For the text-containing cell, return its midpoint in (X, Y) coordinate format. 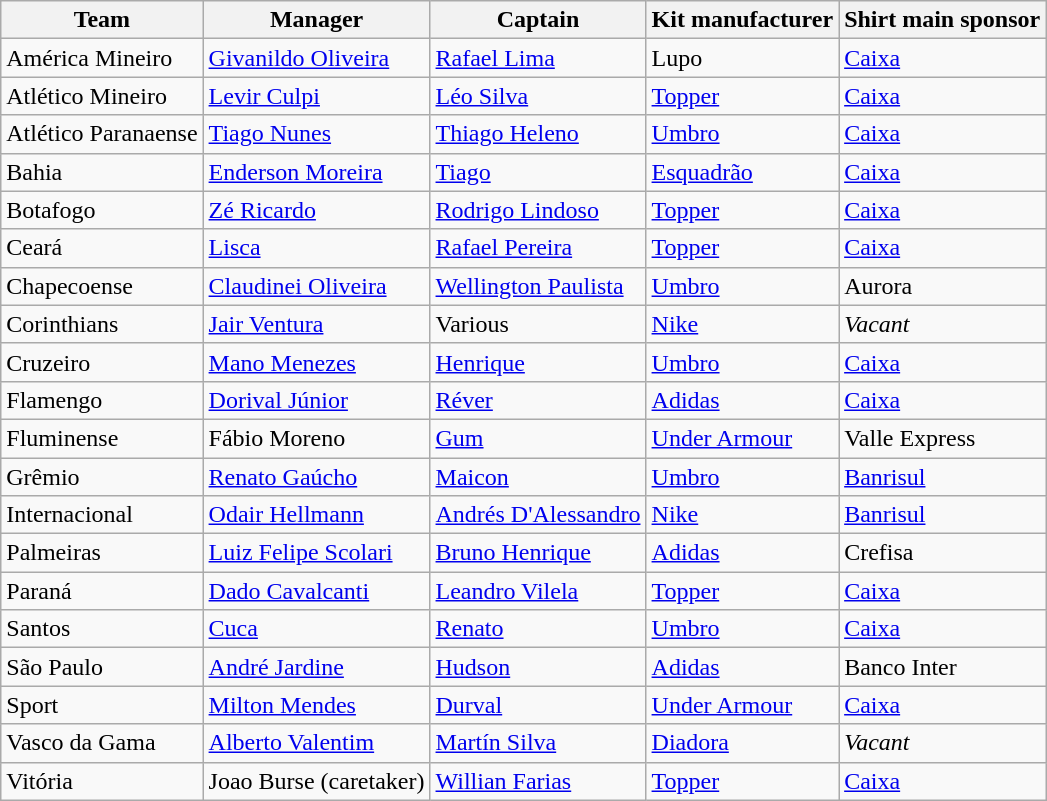
Lupo (742, 58)
Chapecoense (102, 286)
Mano Menezes (316, 362)
Zé Ricardo (316, 210)
São Paulo (102, 667)
Internacional (102, 515)
Rodrigo Lindoso (538, 210)
Joao Burse (caretaker) (316, 781)
Bahia (102, 172)
Tiago (538, 172)
Renato Gaúcho (316, 477)
Fábio Moreno (316, 438)
Manager (316, 20)
Various (538, 324)
Crefisa (942, 553)
Santos (102, 629)
Aurora (942, 286)
Andrés D'Alessandro (538, 515)
Levir Culpi (316, 96)
Cuca (316, 629)
Dado Cavalcanti (316, 591)
Vitória (102, 781)
Sport (102, 705)
Gum (538, 438)
Bruno Henrique (538, 553)
Banco Inter (942, 667)
Henrique (538, 362)
Atlético Paranaense (102, 134)
Réver (538, 400)
Diadora (742, 743)
Valle Express (942, 438)
Kit manufacturer (742, 20)
Alberto Valentim (316, 743)
Captain (538, 20)
Paraná (102, 591)
Maicon (538, 477)
Botafogo (102, 210)
Claudinei Oliveira (316, 286)
Ceará (102, 248)
Leandro Vilela (538, 591)
Vasco da Gama (102, 743)
Shirt main sponsor (942, 20)
Esquadrão (742, 172)
Team (102, 20)
Fluminense (102, 438)
Thiago Heleno (538, 134)
Dorival Júnior (316, 400)
Martín Silva (538, 743)
Lisca (316, 248)
Wellington Paulista (538, 286)
Atlético Mineiro (102, 96)
Givanildo Oliveira (316, 58)
Enderson Moreira (316, 172)
Hudson (538, 667)
Durval (538, 705)
Corinthians (102, 324)
Flamengo (102, 400)
Rafael Lima (538, 58)
Luiz Felipe Scolari (316, 553)
Odair Hellmann (316, 515)
André Jardine (316, 667)
Cruzeiro (102, 362)
Milton Mendes (316, 705)
Renato (538, 629)
Tiago Nunes (316, 134)
Rafael Pereira (538, 248)
Jair Ventura (316, 324)
América Mineiro (102, 58)
Palmeiras (102, 553)
Grêmio (102, 477)
Willian Farias (538, 781)
Léo Silva (538, 96)
